Scan for the cell matching the given text and deliver its [X, Y] coordinate at center. 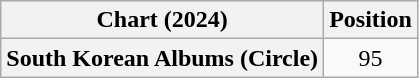
Chart (2024) [162, 20]
South Korean Albums (Circle) [162, 58]
Position [371, 20]
95 [371, 58]
